Detect which cell encompasses the target text, then output its (X, Y) center coordinate. 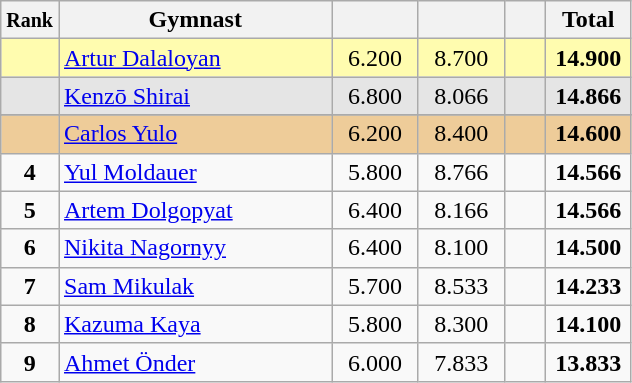
7 (30, 286)
5.700 (375, 286)
4 (30, 172)
9 (30, 362)
8.700 (461, 58)
14.866 (588, 96)
Rank (30, 20)
6.800 (375, 96)
13.833 (588, 362)
5 (30, 210)
14.900 (588, 58)
7.833 (461, 362)
Ahmet Önder (195, 362)
8.166 (461, 210)
8.100 (461, 248)
Gymnast (195, 20)
14.500 (588, 248)
14.600 (588, 134)
Carlos Yulo (195, 134)
8.766 (461, 172)
6.000 (375, 362)
14.233 (588, 286)
8.400 (461, 134)
Kenzō Shirai (195, 96)
Total (588, 20)
Artem Dolgopyat (195, 210)
6 (30, 248)
8.066 (461, 96)
8 (30, 324)
Sam Mikulak (195, 286)
14.100 (588, 324)
8.300 (461, 324)
Yul Moldauer (195, 172)
Nikita Nagornyy (195, 248)
8.533 (461, 286)
Artur Dalaloyan (195, 58)
Kazuma Kaya (195, 324)
